Provide the (x, y) coordinate of the cell's center where the given text is located.  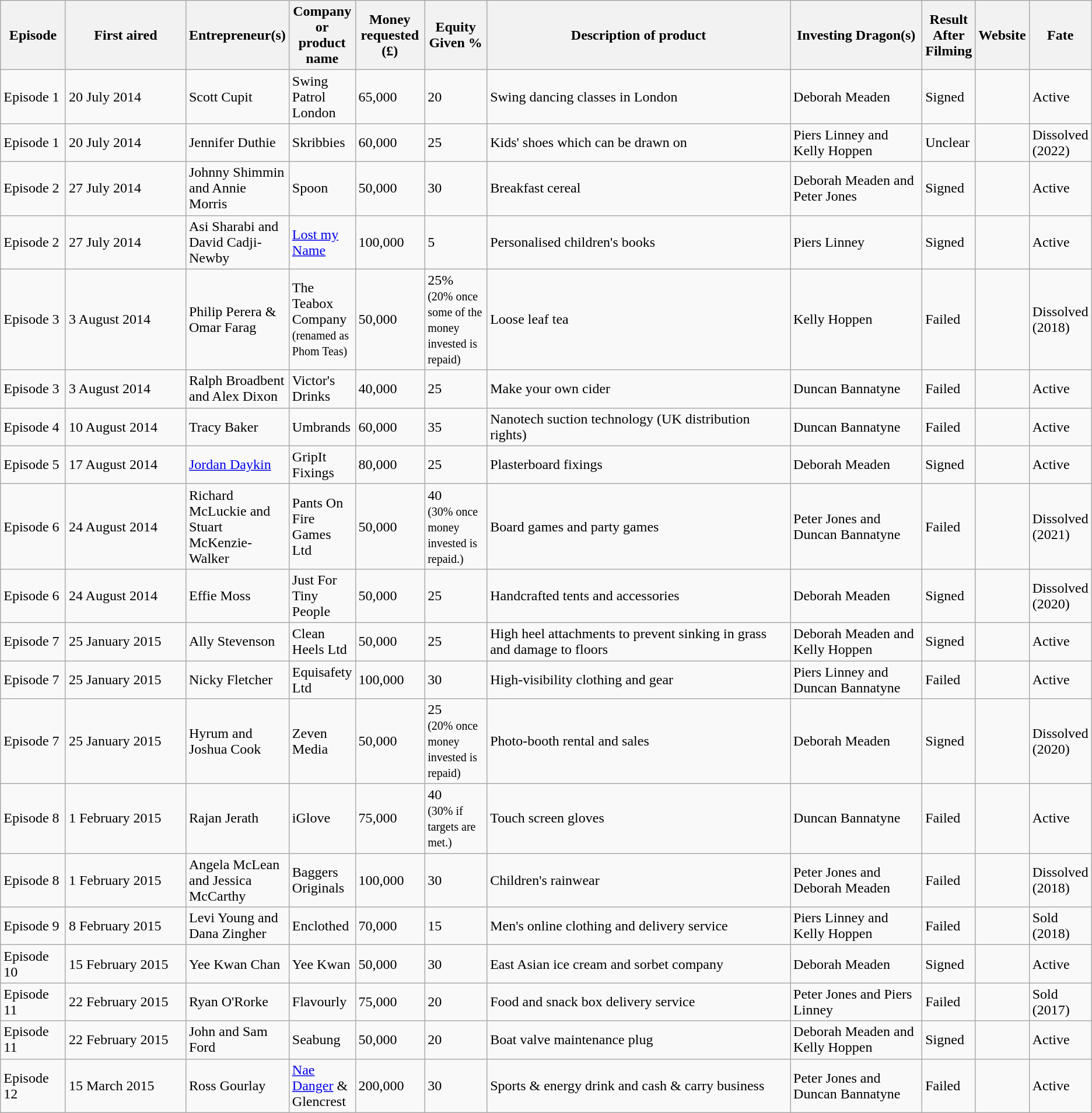
Flavourly (322, 1002)
Fate (1060, 35)
Sold (2017) (1060, 1002)
Description of product (639, 35)
Deborah Meaden and Peter Jones (856, 188)
40 (30% if targets are met.) (456, 819)
15 March 2015 (125, 1086)
Yee Kwan Chan (237, 964)
Seabung (322, 1039)
15 February 2015 (125, 964)
Handcrafted tents and accessories (639, 596)
Nae Danger & Glencrest (322, 1086)
Swing Patrol London (322, 97)
Richard McLuckie and Stuart McKenzie-Walker (237, 526)
First aired (125, 35)
High heel attachments to prevent sinking in grass and damage to floors (639, 642)
Effie Moss (237, 596)
Food and snack box delivery service (639, 1002)
Piers Linney and Duncan Bannatyne (856, 679)
Episode 5 (33, 464)
Clean Heels Ltd (322, 642)
Dissolved (2021) (1060, 526)
Men's online clothing and delivery service (639, 926)
Ralph Broadbent and Alex Dixon (237, 388)
Angela McLean and Jessica McCarthy (237, 880)
The Teabox Company (renamed as Phom Teas) (322, 320)
Entrepreneur(s) (237, 35)
40,000 (390, 388)
Jordan Daykin (237, 464)
Episode (33, 35)
Jennifer Duthie (237, 142)
70,000 (390, 926)
Loose leaf tea (639, 320)
200,000 (390, 1086)
Episode 12 (33, 1086)
Ryan O'Rorke (237, 1002)
John and Sam Ford (237, 1039)
Ross Gourlay (237, 1086)
Umbrands (322, 427)
40 (30% once money invested is repaid.) (456, 526)
Unclear (949, 142)
Peter Jones and Piers Linney (856, 1002)
Pants On Fire Games Ltd (322, 526)
Philip Perera & Omar Farag (237, 320)
Piers Linney (856, 242)
65,000 (390, 97)
Episode 9 (33, 926)
15 (456, 926)
10 August 2014 (125, 427)
Photo-booth rental and sales (639, 741)
80,000 (390, 464)
Plasterboard fixings (639, 464)
Personalised children's books (639, 242)
Asi Sharabi and David Cadji-Newby (237, 242)
Zeven Media (322, 741)
25% (20% once some of the money invested is repaid) (456, 320)
Touch screen gloves (639, 819)
Equisafety Ltd (322, 679)
Nicky Fletcher (237, 679)
East Asian ice cream and sorbet company (639, 964)
25 (20% once money invested is repaid) (456, 741)
Nanotech suction technology (UK distribution rights) (639, 427)
Website (1002, 35)
Peter Jones and Deborah Meaden (856, 880)
GripIt Fixings (322, 464)
High-visibility clothing and gear (639, 679)
Baggers Originals (322, 880)
Breakfast cereal (639, 188)
Kelly Hoppen (856, 320)
Episode 4 (33, 427)
Scott Cupit (237, 97)
Tracy Baker (237, 427)
Make your own cider (639, 388)
Just For Tiny People (322, 596)
Johnny Shimmin and Annie Morris (237, 188)
Victor's Drinks (322, 388)
iGlove (322, 819)
Investing Dragon(s) (856, 35)
Company or product name (322, 35)
Sold (2018) (1060, 926)
Episode 10 (33, 964)
Spoon (322, 188)
35 (456, 427)
Levi Young and Dana Zingher (237, 926)
Rajan Jerath (237, 819)
5 (456, 242)
8 February 2015 (125, 926)
Money requested (£) (390, 35)
Boat valve maintenance plug (639, 1039)
Swing dancing classes in London (639, 97)
Equity Given % (456, 35)
Hyrum and Joshua Cook (237, 741)
Yee Kwan (322, 964)
Children's rainwear (639, 880)
Dissolved (2022) (1060, 142)
17 August 2014 (125, 464)
Board games and party games (639, 526)
Skribbies (322, 142)
Enclothed (322, 926)
Kids' shoes which can be drawn on (639, 142)
Lost my Name (322, 242)
Result After Filming (949, 35)
Ally Stevenson (237, 642)
Sports & energy drink and cash & carry business (639, 1086)
